Locate the cell with the specified text and output its (x, y) center coordinate. 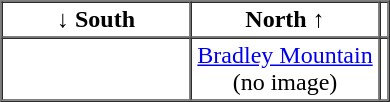
North ↑ (284, 20)
Bradley Mountain(no image) (284, 70)
↓ South (96, 20)
